Capture the cell that displays the provided text and extract its (x, y) central coordinate. 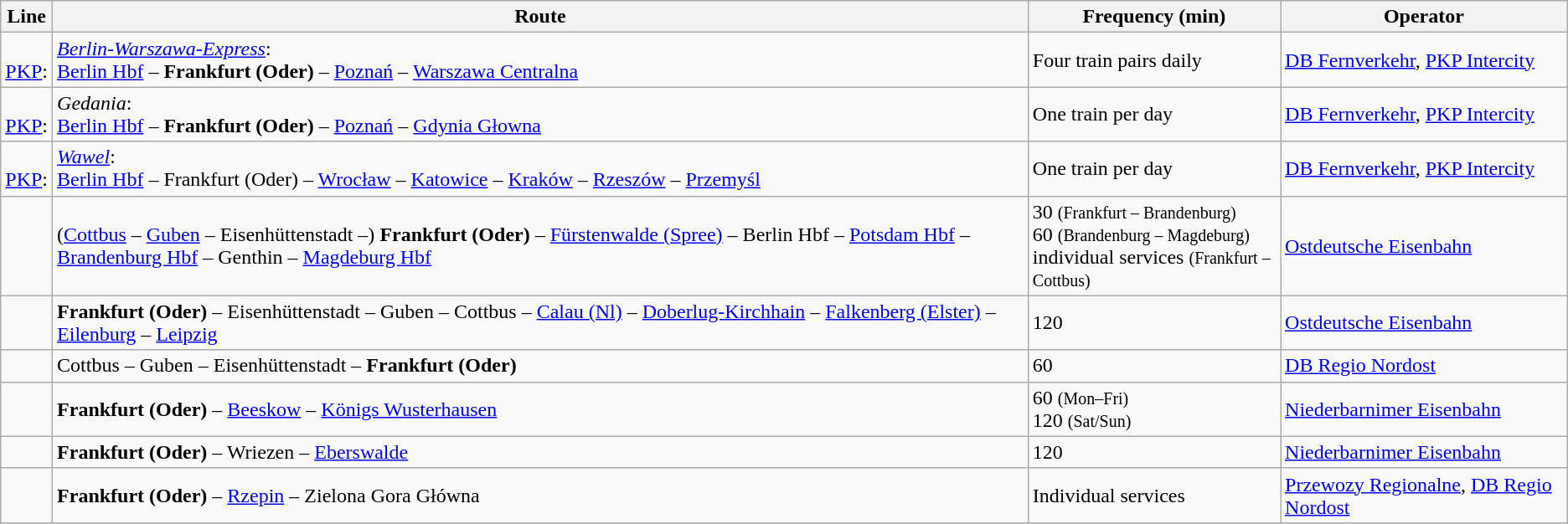
Gedania:Berlin Hbf – Frankfurt (Oder) – Poznań – Gdynia Głowna (541, 114)
30 (Frankfurt – Brandenburg)60 (Brandenburg – Magdeburg)individual services (Frankfurt – Cottbus) (1154, 246)
Frankfurt (Oder) – Eisenhüttenstadt – Guben – Cottbus – Calau (Nl) – Doberlug-Kirchhain – Falkenberg (Elster) – Eilenburg – Leipzig (541, 323)
Four train pairs daily (1154, 60)
60 (Mon–Fri)120 (Sat/Sun) (1154, 408)
Przewozy Regionalne, DB Regio Nordost (1424, 496)
Line (27, 17)
Individual services (1154, 496)
Berlin-Warszawa-Express:Berlin Hbf – Frankfurt (Oder) – Poznań – Warszawa Centralna (541, 60)
DB Regio Nordost (1424, 366)
Frequency (min) (1154, 17)
(Cottbus – Guben – Eisenhüttenstadt –) Frankfurt (Oder) – Fürstenwalde (Spree) – Berlin Hbf – Potsdam Hbf – Brandenburg Hbf – Genthin – Magdeburg Hbf (541, 246)
Frankfurt (Oder) – Beeskow – Königs Wusterhausen (541, 408)
Wawel:Berlin Hbf – Frankfurt (Oder) – Wrocław – Katowice – Kraków – Rzeszów – Przemyśl (541, 169)
Cottbus – Guben – Eisenhüttenstadt – Frankfurt (Oder) (541, 366)
Frankfurt (Oder) – Rzepin – Zielona Gora Główna (541, 496)
60 (1154, 366)
Frankfurt (Oder) – Wriezen – Eberswalde (541, 452)
Route (541, 17)
Operator (1424, 17)
